Return the [x, y] coordinate for the center point of the cell that contains the specified text.  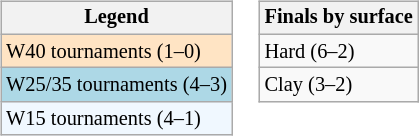
W40 tournaments (1–0) [116, 51]
W25/35 tournaments (4–3) [116, 85]
Finals by surface [339, 18]
Hard (6–2) [339, 51]
W15 tournaments (4–1) [116, 119]
Clay (3–2) [339, 85]
Legend [116, 18]
